Identify which cell holds the provided text, then report its [X, Y] central coordinate. 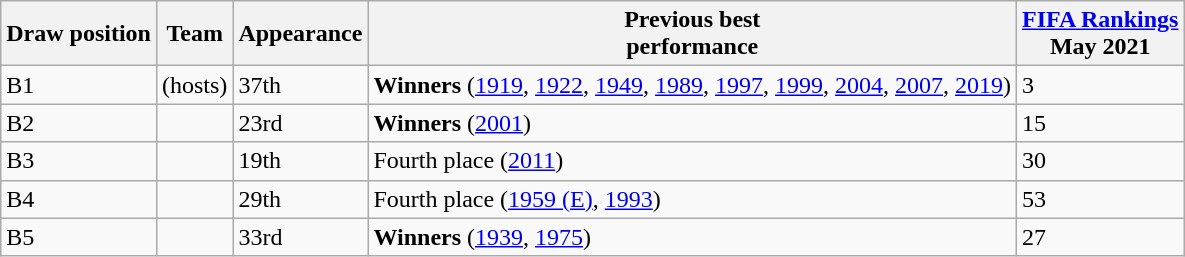
33rd [300, 237]
37th [300, 85]
Fourth place (2011) [692, 161]
Winners (1919, 1922, 1949, 1989, 1997, 1999, 2004, 2007, 2019) [692, 85]
3 [1100, 85]
Team [194, 34]
B4 [79, 199]
19th [300, 161]
23rd [300, 123]
Winners (2001) [692, 123]
B1 [79, 85]
FIFA RankingsMay 2021 [1100, 34]
B3 [79, 161]
Draw position [79, 34]
B5 [79, 237]
27 [1100, 237]
B2 [79, 123]
53 [1100, 199]
Previous bestperformance [692, 34]
Winners (1939, 1975) [692, 237]
Appearance [300, 34]
(hosts) [194, 85]
30 [1100, 161]
29th [300, 199]
Fourth place (1959 (E), 1993) [692, 199]
15 [1100, 123]
